Capture the cell that displays the provided text and extract its (x, y) central coordinate. 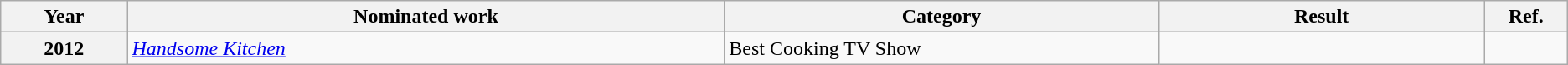
Category (941, 17)
2012 (64, 48)
Year (64, 17)
Result (1322, 17)
Ref. (1526, 17)
Handsome Kitchen (426, 48)
Nominated work (426, 17)
Best Cooking TV Show (941, 48)
